For the text-containing cell, return its midpoint in (x, y) coordinate format. 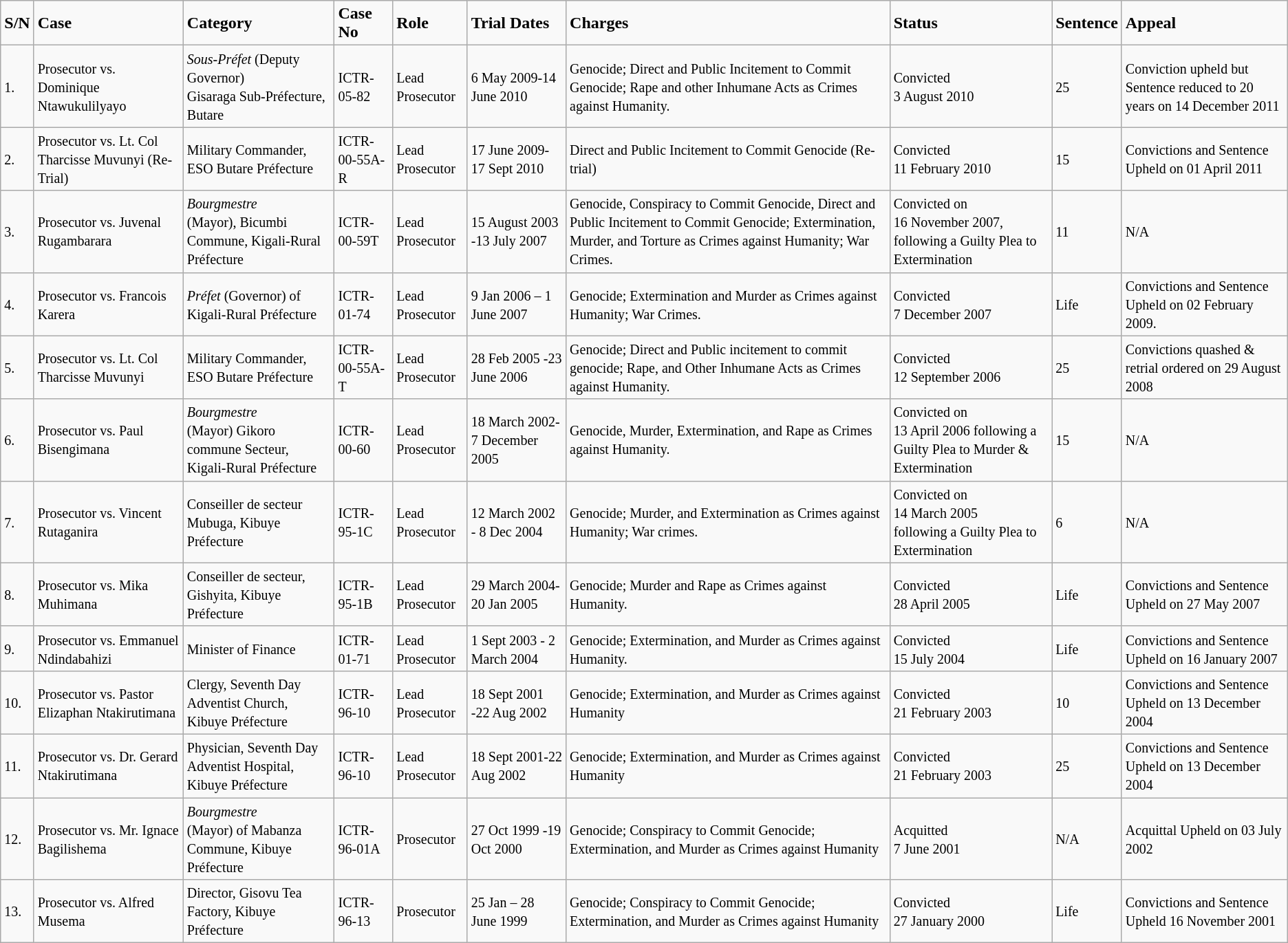
Clergy, Seventh Day Adventist Church, Kibuye Préfecture (259, 702)
Prosecutor vs. Lt. Col Tharcisse Muvunyi (109, 367)
12 March 2002 - 8 Dec 2004 (516, 521)
Genocide; Extermination, and Murder as Crimes against Humanity. (728, 648)
ICTR-95-1B (363, 594)
Trial Dates (516, 23)
Conviction upheld but Sentence reduced to 20 years on 14 December 2011 (1204, 87)
3. (17, 231)
Convicted12 September 2006 (970, 367)
ICTR-96-13 (363, 911)
Convictions and Sentence Upheld on 02 February 2009. (1204, 304)
Convicted15 July 2004 (970, 648)
5. (17, 367)
Convicted on14 March 2005following a Guilty Plea to Extermination (970, 521)
7. (17, 521)
ICTR-96-01A (363, 839)
Convicted11 February 2010 (970, 159)
Convictions quashed & retrial ordered on 29 August 2008 (1204, 367)
Convictions and Sentence Upheld on 27 May 2007 (1204, 594)
Prosecutor vs. Dominique Ntawukulilyayo (109, 87)
Genocide; Extermination and Murder as Crimes against Humanity; War Crimes. (728, 304)
8. (17, 594)
Bourgmestre(Mayor) Gikoro commune Secteur, Kigali-Rural Préfecture (259, 440)
Genocide, Murder, Extermination, and Rape as Crimes against Humanity. (728, 440)
Prosecutor vs. Dr. Gerard Ntakirutimana (109, 766)
Prosecutor vs. Vincent Rutaganira (109, 521)
ICTR-01-74 (363, 304)
Convicted7 December 2007 (970, 304)
Prosecutor vs. Mika Muhimana (109, 594)
Charges (728, 23)
S/N (17, 23)
1 Sept 2003 - 2 March 2004 (516, 648)
Genocide; Direct and Public Incitement to Commit Genocide; Rape and other Inhumane Acts as Crimes against Humanity. (728, 87)
9 Jan 2006 – 1 June 2007 (516, 304)
Convicted27 January 2000 (970, 911)
Appeal (1204, 23)
Convicted on16 November 2007, following a Guilty Plea to Extermination (970, 231)
Case No (363, 23)
Convictions and Sentence Upheld on 16 January 2007 (1204, 648)
10 (1087, 702)
Status (970, 23)
Prosecutor vs. Emmanuel Ndindabahizi (109, 648)
6 May 2009-14 June 2010 (516, 87)
Convictions and Sentence Upheld on 01 April 2011 (1204, 159)
Préfet (Governor) of Kigali-Rural Préfecture (259, 304)
ICTR-01-71 (363, 648)
28 Feb 2005 -23 June 2006 (516, 367)
Prosecutor vs. Juvenal Rugambarara (109, 231)
Category (259, 23)
11 (1087, 231)
Convicted on13 April 2006 following a Guilty Plea to Murder & Extermination (970, 440)
Prosecutor vs. Pastor Elizaphan Ntakirutimana (109, 702)
Role (431, 23)
ICTR-00-60 (363, 440)
17 June 2009-17 Sept 2010 (516, 159)
Conseiller de secteur Mubuga, Kibuye Préfecture (259, 521)
Case (109, 23)
4. (17, 304)
Convicted3 August 2010 (970, 87)
ICTR-00-59T (363, 231)
Physician, Seventh Day Adventist Hospital, Kibuye Préfecture (259, 766)
25 Jan – 28 June 1999 (516, 911)
Minister of Finance (259, 648)
Prosecutor vs. Lt. Col Tharcisse Muvunyi (Re-Trial) (109, 159)
Acquitted7 June 2001 (970, 839)
18 March 2002-7 December 2005 (516, 440)
15 August 2003 -13 July 2007 (516, 231)
Bourgmestre(Mayor), Bicumbi Commune, Kigali-Rural Préfecture (259, 231)
Sentence (1087, 23)
ICTR-95-1C (363, 521)
Director, Gisovu Tea Factory, Kibuye Préfecture (259, 911)
Bourgmestre (Mayor) of Mabanza Commune, Kibuye Préfecture (259, 839)
Prosecutor vs. Mr. Ignace Bagilishema (109, 839)
2. (17, 159)
9. (17, 648)
18 Sept 2001 -22 Aug 2002 (516, 702)
ICTR-00-55A-R (363, 159)
1. (17, 87)
Prosecutor vs. Alfred Musema (109, 911)
Genocide; Murder and Rape as Crimes against Humanity. (728, 594)
29 March 2004-20 Jan 2005 (516, 594)
Prosecutor vs. Paul Bisengimana (109, 440)
Sous-Préfet (Deputy Governor)Gisaraga Sub-Préfecture, Butare (259, 87)
Acquittal Upheld on 03 July 2002 (1204, 839)
10. (17, 702)
Conseiller de secteur, Gishyita, Kibuye Préfecture (259, 594)
ICTR-05-82 (363, 87)
Genocide; Direct and Public incitement to commit genocide; Rape, and Other Inhumane Acts as Crimes against Humanity. (728, 367)
Convictions and Sentence Upheld 16 November 2001 (1204, 911)
11. (17, 766)
Genocide; Murder, and Extermination as Crimes against Humanity; War crimes. (728, 521)
6. (17, 440)
13. (17, 911)
12. (17, 839)
Convicted28 April 2005 (970, 594)
18 Sept 2001-22 Aug 2002 (516, 766)
27 Oct 1999 -19 Oct 2000 (516, 839)
ICTR-00-55A-T (363, 367)
Prosecutor vs. Francois Karera (109, 304)
6 (1087, 521)
Direct and Public Incitement to Commit Genocide (Re-trial) (728, 159)
